Identify which cell holds the provided text, then report its (X, Y) central coordinate. 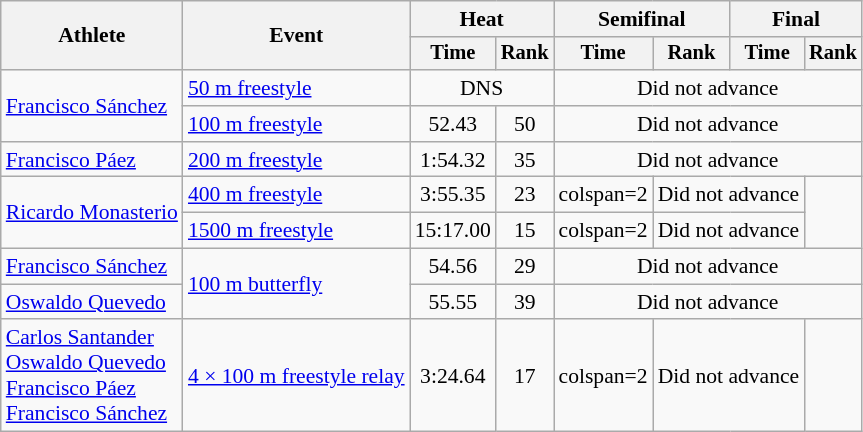
200 m freestyle (296, 160)
Heat (482, 19)
Event (296, 36)
55.55 (453, 302)
52.43 (453, 124)
17 (525, 376)
400 m freestyle (296, 195)
50 m freestyle (296, 88)
1500 m freestyle (296, 231)
4 × 100 m freestyle relay (296, 376)
Oswaldo Quevedo (92, 302)
54.56 (453, 267)
Ricardo Monasterio (92, 212)
35 (525, 160)
Athlete (92, 36)
Semifinal (642, 19)
3:24.64 (453, 376)
Carlos SantanderOswaldo QuevedoFrancisco PáezFrancisco Sánchez (92, 376)
100 m butterfly (296, 284)
15 (525, 231)
50 (525, 124)
15:17.00 (453, 231)
1:54.32 (453, 160)
100 m freestyle (296, 124)
29 (525, 267)
39 (525, 302)
3:55.35 (453, 195)
DNS (482, 88)
23 (525, 195)
Final (796, 19)
Francisco Páez (92, 160)
